Return [X, Y] of the center of cell containing provided text 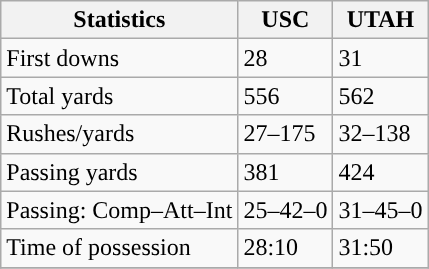
Passing: Comp–Att–Int [120, 210]
27–175 [286, 134]
32–138 [380, 134]
Statistics [120, 20]
424 [380, 172]
31 [380, 58]
Total yards [120, 96]
Passing yards [120, 172]
UTAH [380, 20]
556 [286, 96]
562 [380, 96]
381 [286, 172]
USC [286, 20]
28 [286, 58]
Time of possession [120, 248]
Rushes/yards [120, 134]
25–42–0 [286, 210]
28:10 [286, 248]
First downs [120, 58]
31–45–0 [380, 210]
31:50 [380, 248]
